Return (x, y) of the center of cell containing provided text 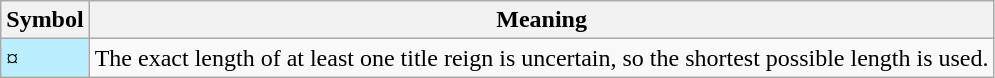
¤ (45, 58)
The exact length of at least one title reign is uncertain, so the shortest possible length is used. (542, 58)
Meaning (542, 20)
Symbol (45, 20)
